Extract the [x, y] coordinate from the center of the cell holding the provided text.  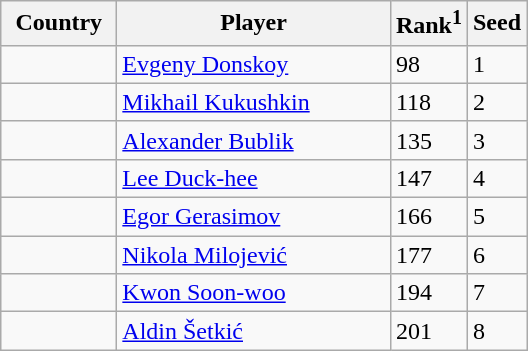
Seed [496, 24]
118 [428, 102]
Aldin Šetkić [254, 331]
7 [496, 293]
Player [254, 24]
3 [496, 140]
Kwon Soon-woo [254, 293]
Egor Gerasimov [254, 217]
Evgeny Donskoy [254, 64]
Alexander Bublik [254, 140]
Mikhail Kukushkin [254, 102]
6 [496, 255]
2 [496, 102]
Country [59, 24]
98 [428, 64]
Nikola Milojević [254, 255]
194 [428, 293]
147 [428, 178]
5 [496, 217]
135 [428, 140]
4 [496, 178]
201 [428, 331]
Rank1 [428, 24]
177 [428, 255]
1 [496, 64]
166 [428, 217]
Lee Duck-hee [254, 178]
8 [496, 331]
